Return the (X, Y) coordinate for the center point of the cell that contains the specified text.  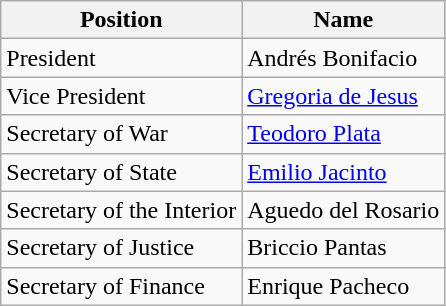
Secretary of War (122, 134)
Teodoro Plata (344, 134)
Secretary of Finance (122, 286)
Emilio Jacinto (344, 172)
Secretary of Justice (122, 248)
Position (122, 20)
President (122, 58)
Gregoria de Jesus (344, 96)
Briccio Pantas (344, 248)
Aguedo del Rosario (344, 210)
Andrés Bonifacio (344, 58)
Vice President (122, 96)
Name (344, 20)
Secretary of the Interior (122, 210)
Secretary of State (122, 172)
Enrique Pacheco (344, 286)
